Find where the given text appears and provide that cell's center as [X, Y] coordinate. 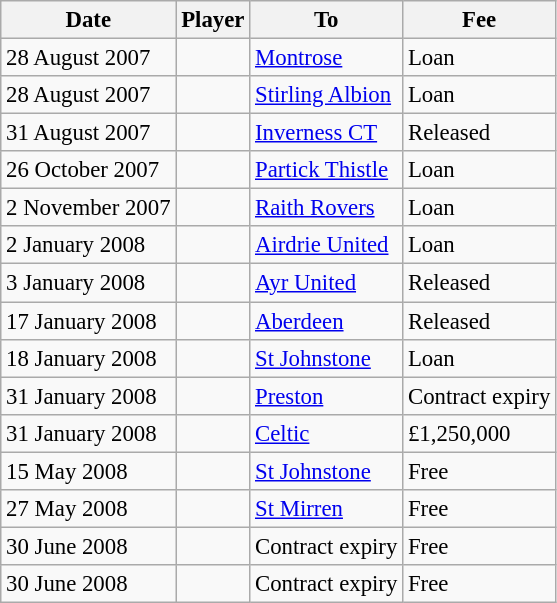
Date [88, 20]
Preston [326, 396]
2 January 2008 [88, 245]
26 October 2007 [88, 170]
Raith Rovers [326, 208]
15 May 2008 [88, 471]
Inverness CT [326, 133]
3 January 2008 [88, 283]
Montrose [326, 58]
Fee [480, 20]
To [326, 20]
18 January 2008 [88, 358]
Stirling Albion [326, 95]
Airdrie United [326, 245]
27 May 2008 [88, 509]
17 January 2008 [88, 321]
Ayr United [326, 283]
St Mirren [326, 509]
Partick Thistle [326, 170]
Player [213, 20]
31 August 2007 [88, 133]
£1,250,000 [480, 433]
2 November 2007 [88, 208]
Aberdeen [326, 321]
Celtic [326, 433]
